Return the [x, y] coordinate for the center point of the cell that contains the specified text.  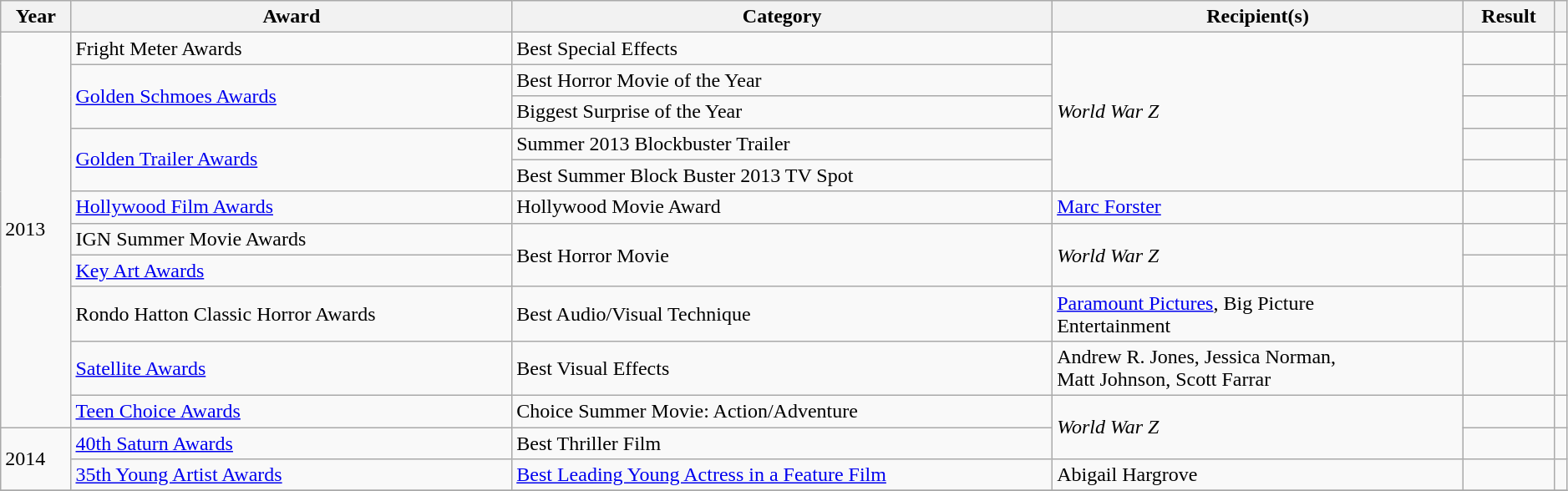
Satellite Awards [292, 367]
Hollywood Movie Award [782, 207]
Category [782, 17]
Best Horror Movie [782, 255]
Year [36, 17]
Andrew R. Jones, Jessica Norman,Matt Johnson, Scott Farrar [1258, 367]
40th Saturn Awards [292, 443]
Best Visual Effects [782, 367]
Hollywood Film Awards [292, 207]
Award [292, 17]
Marc Forster [1258, 207]
Best Special Effects [782, 48]
Best Summer Block Buster 2013 TV Spot [782, 175]
Rondo Hatton Classic Horror Awards [292, 314]
Best Horror Movie of the Year [782, 80]
Teen Choice Awards [292, 411]
Best Thriller Film [782, 443]
Best Leading Young Actress in a Feature Film [782, 475]
2014 [36, 459]
Biggest Surprise of the Year [782, 112]
Result [1509, 17]
Best Audio/Visual Technique [782, 314]
Golden Trailer Awards [292, 159]
Recipient(s) [1258, 17]
Key Art Awards [292, 271]
2013 [36, 230]
Choice Summer Movie: Action/Adventure [782, 411]
Paramount Pictures, Big PictureEntertainment [1258, 314]
Summer 2013 Blockbuster Trailer [782, 144]
35th Young Artist Awards [292, 475]
Golden Schmoes Awards [292, 96]
IGN Summer Movie Awards [292, 239]
Fright Meter Awards [292, 48]
Abigail Hargrove [1258, 475]
